Pinpoint the cell where the given text exists, returning its (x, y) midpoint coordinate. 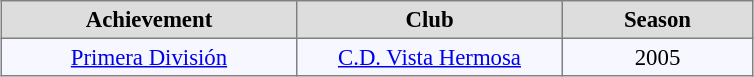
C.D. Vista Hermosa (430, 57)
2005 (657, 57)
Primera División (149, 57)
Club (430, 20)
Achievement (149, 20)
Season (657, 20)
